Return the (X, Y) coordinate for the center point of the cell that contains the specified text.  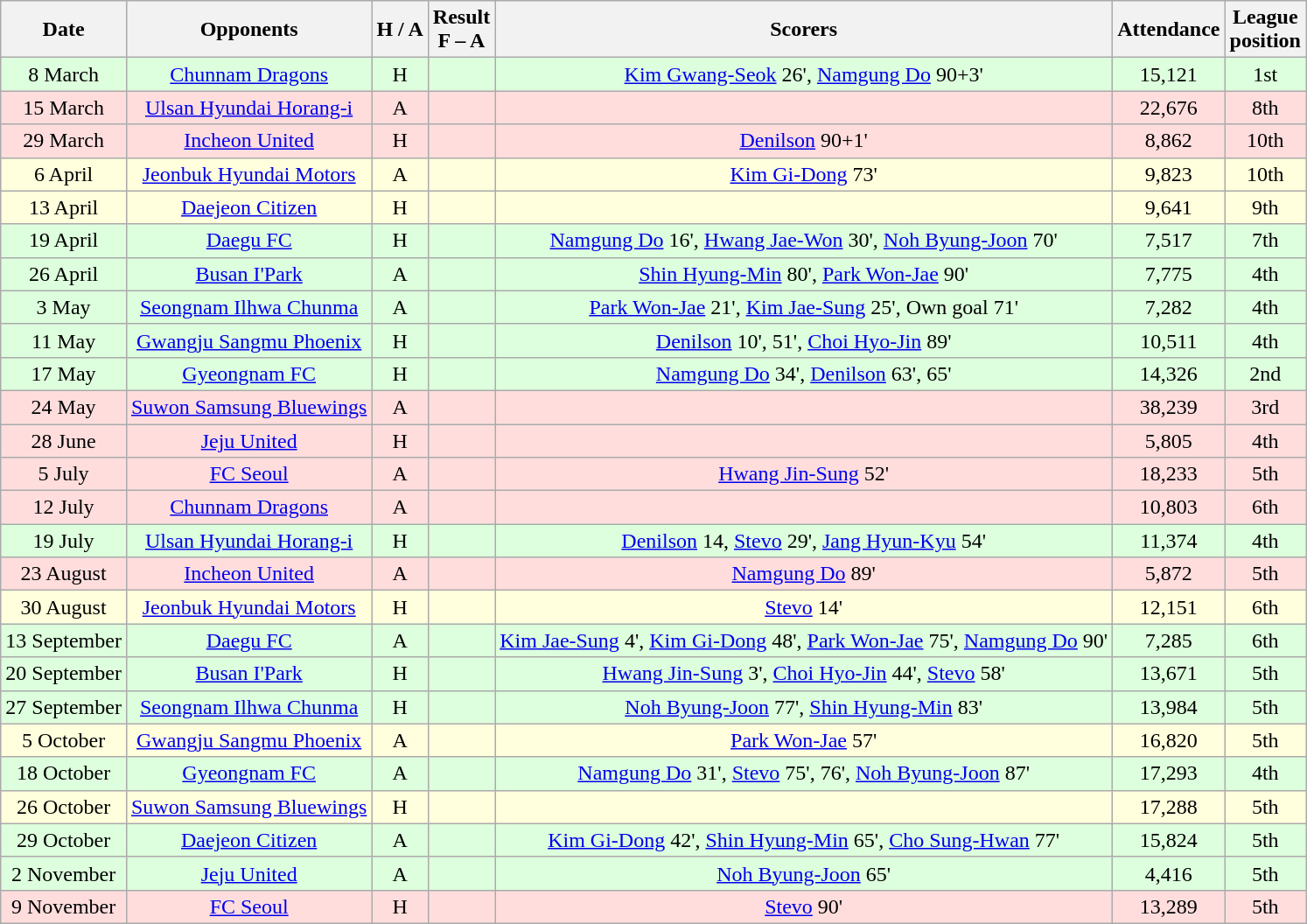
Denilson 14, Stevo 29', Jang Hyun-Kyu 54' (804, 541)
26 October (64, 807)
7,285 (1169, 640)
15,121 (1169, 74)
17,288 (1169, 807)
28 June (64, 440)
27 September (64, 707)
5 October (64, 740)
5 July (64, 474)
18,233 (1169, 474)
ResultF – A (461, 30)
Namgung Do 31', Stevo 75', 76', Noh Byung-Joon 87' (804, 773)
7th (1265, 241)
11 May (64, 340)
Noh Byung-Joon 65' (804, 873)
Denilson 10', 51', Choi Hyo-Jin 89' (804, 340)
4,416 (1169, 873)
Namgung Do 34', Denilson 63', 65' (804, 374)
13,984 (1169, 707)
8,862 (1169, 141)
Hwang Jin-Sung 3', Choi Hyo-Jin 44', Stevo 58' (804, 674)
7,282 (1169, 307)
18 October (64, 773)
13,671 (1169, 674)
7,517 (1169, 241)
Noh Byung-Joon 77', Shin Hyung-Min 83' (804, 707)
1st (1265, 74)
14,326 (1169, 374)
26 April (64, 274)
38,239 (1169, 407)
Stevo 14' (804, 607)
Kim Gi-Dong 42', Shin Hyung-Min 65', Cho Sung-Hwan 77' (804, 840)
10,511 (1169, 340)
9th (1265, 207)
30 August (64, 607)
Kim Gi-Dong 73' (804, 174)
3 May (64, 307)
8 March (64, 74)
22,676 (1169, 108)
Namgung Do 16', Hwang Jae-Won 30', Noh Byung-Joon 70' (804, 241)
17 May (64, 374)
Attendance (1169, 30)
29 March (64, 141)
3rd (1265, 407)
Stevo 90' (804, 906)
29 October (64, 840)
15,824 (1169, 840)
Denilson 90+1' (804, 141)
Date (64, 30)
9 November (64, 906)
12 July (64, 507)
19 April (64, 241)
6 April (64, 174)
23 August (64, 574)
10,803 (1169, 507)
17,293 (1169, 773)
5,872 (1169, 574)
19 July (64, 541)
Park Won-Jae 57' (804, 740)
13 September (64, 640)
Leagueposition (1265, 30)
11,374 (1169, 541)
13 April (64, 207)
2nd (1265, 374)
H / A (400, 30)
Kim Gwang-Seok 26', Namgung Do 90+3' (804, 74)
Opponents (248, 30)
15 March (64, 108)
9,823 (1169, 174)
2 November (64, 873)
Park Won-Jae 21', Kim Jae-Sung 25', Own goal 71' (804, 307)
8th (1265, 108)
Namgung Do 89' (804, 574)
12,151 (1169, 607)
Hwang Jin-Sung 52' (804, 474)
Kim Jae-Sung 4', Kim Gi-Dong 48', Park Won-Jae 75', Namgung Do 90' (804, 640)
9,641 (1169, 207)
20 September (64, 674)
Scorers (804, 30)
16,820 (1169, 740)
5,805 (1169, 440)
24 May (64, 407)
Shin Hyung-Min 80', Park Won-Jae 90' (804, 274)
13,289 (1169, 906)
7,775 (1169, 274)
